Output the (x, y) coordinate of the center of the cell containing the given text.  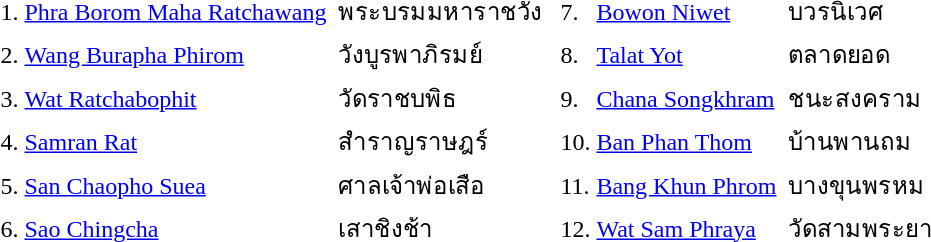
สำราญราษฎร์ (444, 142)
10. (576, 142)
11. (576, 185)
Ban Phan Thom (690, 142)
Talat Yot (690, 54)
8. (576, 54)
ศาลเจ้าพ่อเสือ (444, 185)
วังบูรพาภิรมย์ (444, 54)
Wang Burapha Phirom (178, 54)
Wat Ratchabophit (178, 98)
Chana Songkhram (690, 98)
9. (576, 98)
San Chaopho Suea (178, 185)
Bang Khun Phrom (690, 185)
วัดราชบพิธ (444, 98)
Samran Rat (178, 142)
